Pinpoint the cell where the given text exists, returning its (X, Y) midpoint coordinate. 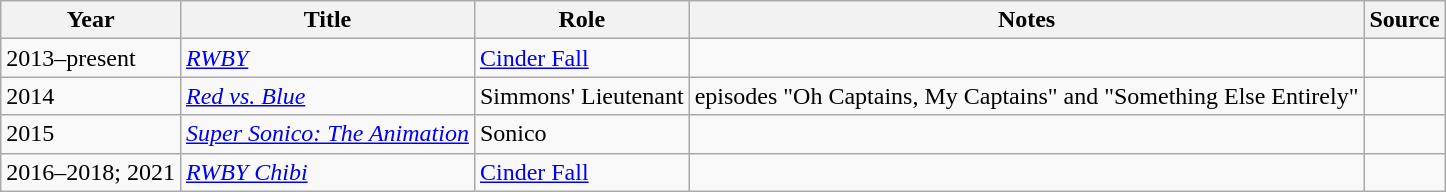
Red vs. Blue (327, 96)
2015 (91, 134)
Super Sonico: The Animation (327, 134)
Simmons' Lieutenant (582, 96)
2013–present (91, 58)
RWBY (327, 58)
Year (91, 20)
Source (1404, 20)
Notes (1026, 20)
Role (582, 20)
2014 (91, 96)
Title (327, 20)
episodes "Oh Captains, My Captains" and "Something Else Entirely" (1026, 96)
RWBY Chibi (327, 172)
2016–2018; 2021 (91, 172)
Sonico (582, 134)
